Capture the cell that displays the provided text and extract its (X, Y) central coordinate. 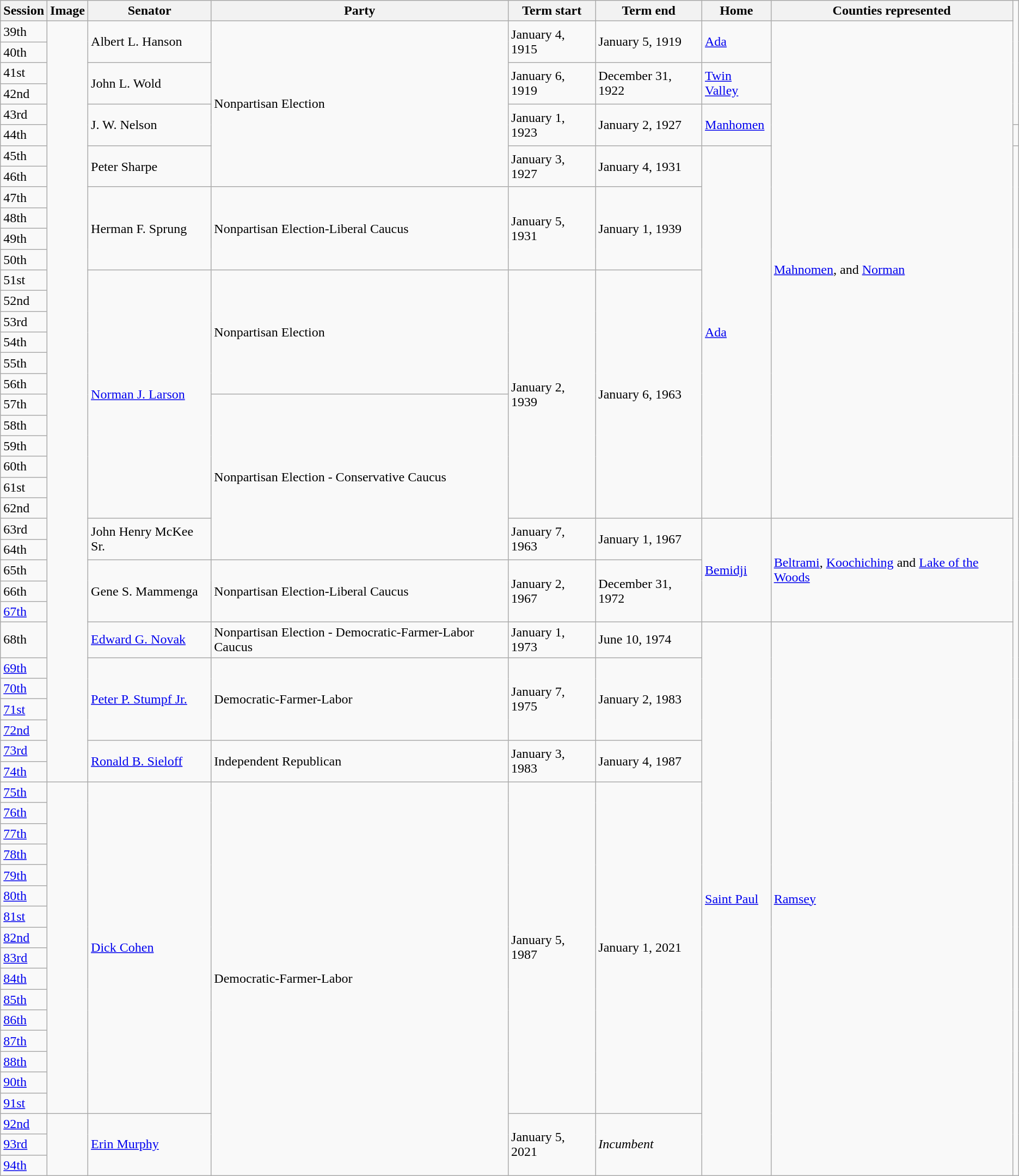
94th (24, 1165)
January 1, 1973 (552, 640)
50th (24, 260)
Bemidji (737, 570)
85th (24, 1000)
December 31, 1922 (649, 83)
87th (24, 1041)
Beltrami, Koochiching and Lake of the Woods (892, 570)
71st (24, 709)
Session (24, 11)
January 4, 1915 (552, 42)
77th (24, 834)
47th (24, 197)
Norman J. Larson (150, 394)
Ramsey (892, 899)
Dick Cohen (150, 947)
Twin Valley (737, 83)
90th (24, 1082)
81st (24, 916)
84th (24, 979)
January 5, 1919 (649, 42)
Senator (150, 11)
40th (24, 52)
42nd (24, 94)
January 3, 1927 (552, 166)
John Henry McKee Sr. (150, 539)
January 3, 1983 (552, 761)
Party (360, 11)
62nd (24, 508)
82nd (24, 937)
78th (24, 854)
92nd (24, 1124)
80th (24, 896)
79th (24, 875)
January 2, 1967 (552, 591)
56th (24, 384)
January 7, 1975 (552, 699)
57th (24, 405)
54th (24, 342)
44th (24, 135)
Nonpartisan Election - Democratic-Farmer-Labor Caucus (360, 640)
January 1, 1939 (649, 228)
86th (24, 1020)
Image (67, 11)
January 1, 1923 (552, 125)
January 2, 1939 (552, 394)
93rd (24, 1144)
Independent Republican (360, 761)
60th (24, 467)
88th (24, 1062)
Incumbent (649, 1144)
68th (24, 640)
83rd (24, 958)
Counties represented (892, 11)
61st (24, 487)
Gene S. Mammenga (150, 591)
66th (24, 591)
55th (24, 363)
January 5, 1931 (552, 228)
41st (24, 73)
John L. Wold (150, 83)
Term end (649, 11)
January 2, 1983 (649, 699)
59th (24, 446)
52nd (24, 301)
Nonpartisan Election - Conservative Caucus (360, 477)
46th (24, 176)
January 7, 1963 (552, 539)
73rd (24, 751)
45th (24, 156)
Herman F. Sprung (150, 228)
65th (24, 570)
January 6, 1963 (649, 394)
Erin Murphy (150, 1144)
64th (24, 549)
Mahnomen, and Norman (892, 270)
Peter P. Stumpf Jr. (150, 699)
70th (24, 689)
Saint Paul (737, 899)
49th (24, 238)
76th (24, 813)
Edward G. Novak (150, 640)
Albert L. Hanson (150, 42)
69th (24, 668)
Ronald B. Sieloff (150, 761)
75th (24, 792)
74th (24, 771)
Term start (552, 11)
43rd (24, 114)
67th (24, 612)
January 1, 1967 (649, 539)
Manhomen (737, 125)
January 5, 2021 (552, 1144)
Home (737, 11)
63rd (24, 529)
January 4, 1931 (649, 166)
Peter Sharpe (150, 166)
72nd (24, 730)
January 4, 1987 (649, 761)
January 5, 1987 (552, 947)
51st (24, 280)
53rd (24, 322)
January 1, 2021 (649, 947)
58th (24, 425)
J. W. Nelson (150, 125)
48th (24, 218)
39th (24, 32)
June 10, 1974 (649, 640)
December 31, 1972 (649, 591)
January 6, 1919 (552, 83)
January 2, 1927 (649, 125)
91st (24, 1103)
